Find where the given text appears and provide that cell's center as (X, Y) coordinate. 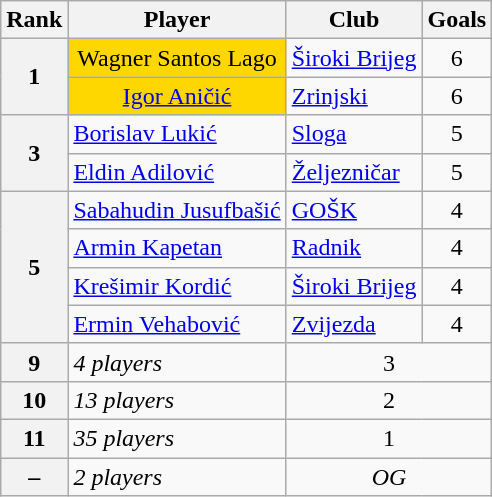
Sabahudin Jusufbašić (177, 210)
Club (354, 20)
2 players (177, 477)
35 players (177, 438)
4 players (177, 362)
Wagner Santos Lago (177, 58)
Zvijezda (354, 324)
GOŠK (354, 210)
OG (388, 477)
Sloga (354, 134)
Željezničar (354, 172)
Eldin Adilović (177, 172)
10 (34, 400)
2 (388, 400)
Armin Kapetan (177, 248)
11 (34, 438)
13 players (177, 400)
Rank (34, 20)
Player (177, 20)
Radnik (354, 248)
Igor Aničić (177, 96)
Ermin Vehabović (177, 324)
– (34, 477)
Krešimir Kordić (177, 286)
Goals (457, 20)
9 (34, 362)
Zrinjski (354, 96)
Borislav Lukić (177, 134)
